Locate the cell with the specified text and output its [x, y] center coordinate. 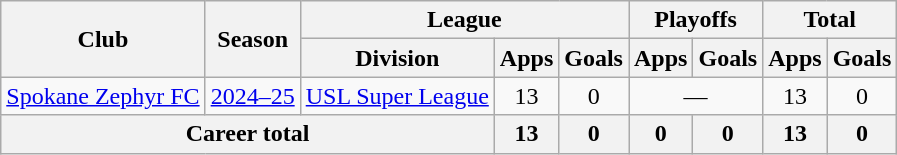
USL Super League [397, 96]
Spokane Zephyr FC [103, 96]
League [464, 20]
Career total [248, 134]
Playoffs [695, 20]
Division [397, 58]
Season [252, 39]
2024–25 [252, 96]
— [695, 96]
Club [103, 39]
Total [830, 20]
